Return (X, Y) of the center of cell containing provided text 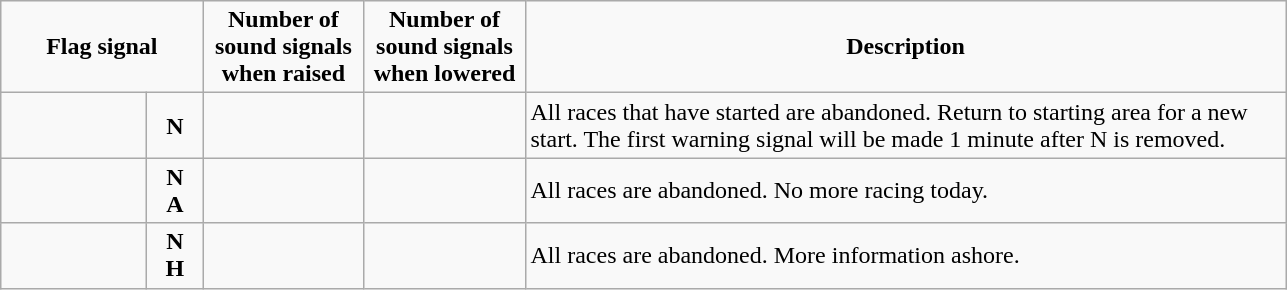
NA (175, 190)
Flag signal (102, 47)
All races are abandoned. No more racing today. (906, 190)
Description (906, 47)
Number of sound signals when lowered (444, 47)
All races are abandoned. More information ashore. (906, 256)
N (175, 126)
Number of sound signals when raised (284, 47)
NH (175, 256)
